Identify which cell holds the provided text, then report its [X, Y] central coordinate. 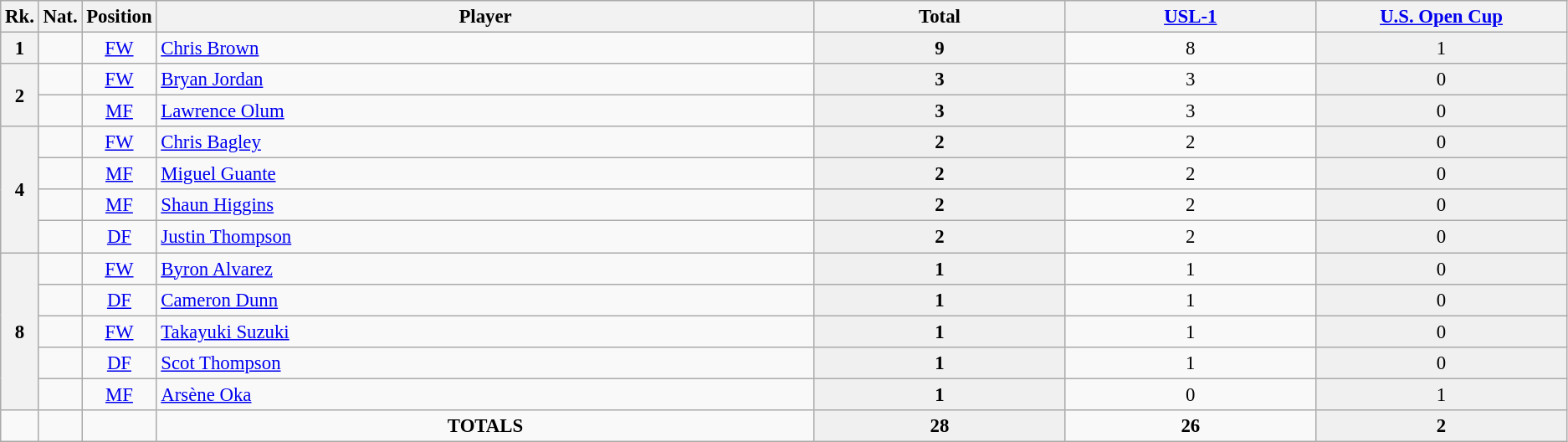
Chris Brown [485, 49]
Bryan Jordan [485, 80]
4 [20, 189]
Chris Bagley [485, 142]
Nat. [60, 17]
Rk. [20, 17]
Miguel Guante [485, 174]
U.S. Open Cup [1442, 17]
Arsène Oka [485, 394]
Scot Thompson [485, 362]
Shaun Higgins [485, 205]
Lawrence Olum [485, 111]
28 [940, 426]
USL-1 [1191, 17]
Justin Thompson [485, 237]
Takayuki Suzuki [485, 331]
26 [1191, 426]
Player [485, 17]
TOTALS [485, 426]
Cameron Dunn [485, 300]
Byron Alvarez [485, 269]
Total [940, 17]
Position [119, 17]
9 [940, 49]
